Find where the given text appears and provide that cell's center as [X, Y] coordinate. 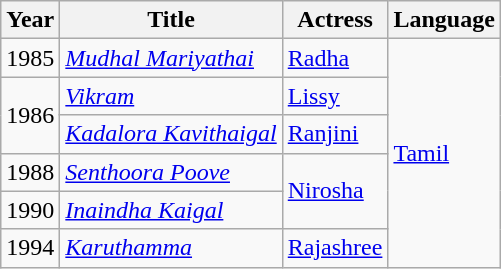
1986 [30, 115]
Rajashree [335, 248]
Title [171, 20]
Senthoora Poove [171, 172]
Radha [335, 58]
Language [444, 20]
1990 [30, 210]
Vikram [171, 96]
Mudhal Mariyathai [171, 58]
1985 [30, 58]
Year [30, 20]
Tamil [444, 153]
Actress [335, 20]
Inaindha Kaigal [171, 210]
1994 [30, 248]
1988 [30, 172]
Nirosha [335, 191]
Ranjini [335, 134]
Kadalora Kavithaigal [171, 134]
Lissy [335, 96]
Karuthamma [171, 248]
